Capture the cell that displays the provided text and extract its (X, Y) central coordinate. 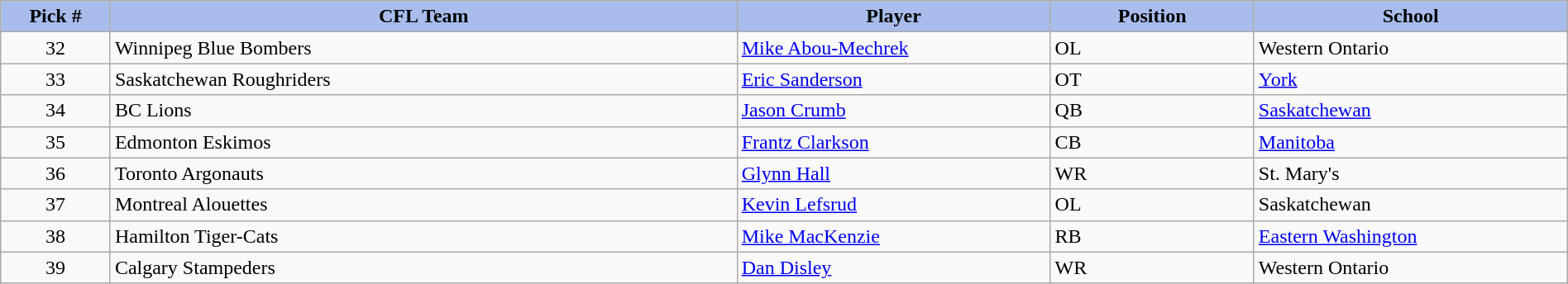
Position (1152, 17)
Mike MacKenzie (893, 236)
School (1411, 17)
Saskatchewan Roughriders (423, 79)
Dan Disley (893, 267)
Eric Sanderson (893, 79)
33 (56, 79)
34 (56, 111)
Edmonton Eskimos (423, 142)
Toronto Argonauts (423, 173)
38 (56, 236)
CB (1152, 142)
Eastern Washington (1411, 236)
Player (893, 17)
St. Mary's (1411, 173)
Calgary Stampeders (423, 267)
Winnipeg Blue Bombers (423, 48)
Montreal Alouettes (423, 205)
37 (56, 205)
Jason Crumb (893, 111)
Glynn Hall (893, 173)
Kevin Lefsrud (893, 205)
32 (56, 48)
Mike Abou-Mechrek (893, 48)
QB (1152, 111)
Pick # (56, 17)
Frantz Clarkson (893, 142)
Manitoba (1411, 142)
35 (56, 142)
36 (56, 173)
39 (56, 267)
OT (1152, 79)
York (1411, 79)
CFL Team (423, 17)
BC Lions (423, 111)
RB (1152, 236)
Hamilton Tiger-Cats (423, 236)
